Return the [X, Y] coordinate for the center point of the cell that contains the specified text.  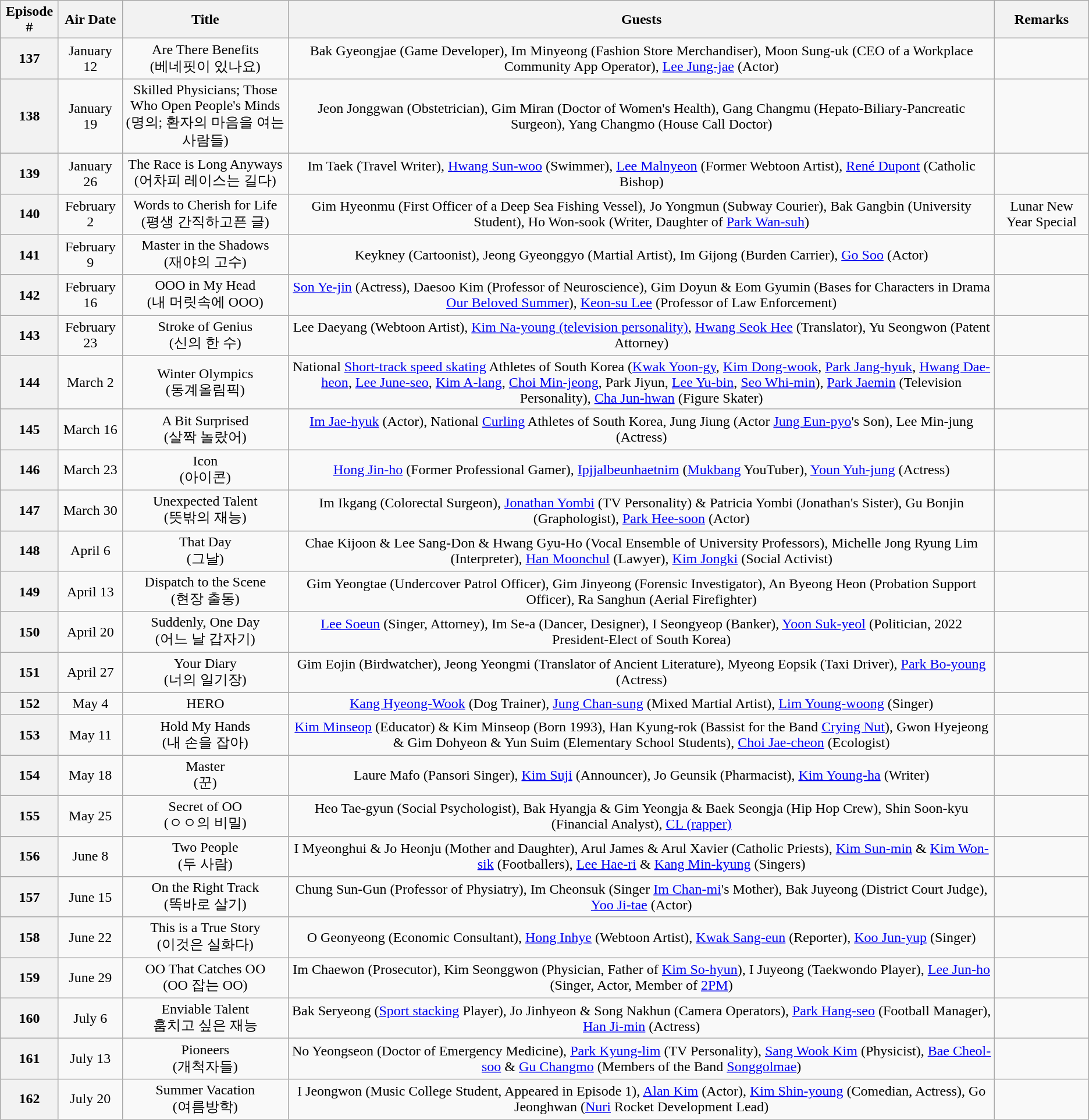
February 9 [90, 255]
141 [30, 255]
150 [30, 632]
158 [30, 937]
January 26 [90, 173]
The Race is Long Anyways(어차피 레이스는 길다) [205, 173]
March 2 [90, 382]
Two People(두 사람) [205, 856]
159 [30, 978]
144 [30, 382]
Are There Benefits(베네핏이 있나요) [205, 59]
145 [30, 429]
This is a True Story(이것은 실화다) [205, 937]
May 4 [90, 703]
May 25 [90, 816]
137 [30, 59]
146 [30, 470]
July 20 [90, 1099]
Kang Hyeong-Wook (Dog Trainer), Jung Chan-sung (Mixed Martial Artist), Lim Young-woong (Singer) [641, 703]
Heo Tae-gyun (Social Psychologist), Bak Hyangja & Gim Yeongja & Baek Seongja (Hip Hop Crew), Shin Soon-kyu (Financial Analyst), CL (rapper) [641, 816]
Hold My Hands(내 손을 잡아) [205, 735]
Unexpected Talent(뜻밖의 재능) [205, 510]
148 [30, 551]
Hong Jin-ho (Former Professional Gamer), Ipjjalbeunhaetnim (Mukbang YouTuber), Youn Yuh-jung (Actress) [641, 470]
Episode # [30, 20]
OOO in My Head(내 머릿속에 OOO) [205, 295]
153 [30, 735]
152 [30, 703]
Icon(아이콘) [205, 470]
April 27 [90, 673]
140 [30, 214]
Lunar New Year Special [1041, 214]
Bak Seryeong (Sport stacking Player), Jo Jinhyeon & Song Nakhun (Camera Operators), Park Hang-seo (Football Manager), Han Ji-min (Actress) [641, 1018]
157 [30, 897]
Lee Daeyang (Webtoon Artist), Kim Na-young (television personality), Hwang Seok Hee (Translator), Yu Seongwon (Patent Attorney) [641, 336]
Im Ikgang (Colorectal Surgeon), Jonathan Yombi (TV Personality) & Patricia Yombi (Jonathan's Sister), Gu Bonjin (Graphologist), Park Hee-soon (Actor) [641, 510]
July 13 [90, 1059]
Words to Cherish for Life(평생 간직하고픈 글) [205, 214]
Gim Eojin (Birdwatcher), Jeong Yeongmi (Translator of Ancient Literature), Myeong Eopsik (Taxi Driver), Park Bo-young (Actress) [641, 673]
Your Diary(너의 일기장) [205, 673]
April 20 [90, 632]
June 15 [90, 897]
Im Chaewon (Prosecutor), Kim Seonggwon (Physician, Father of Kim So-hyun), I Juyeong (Taekwondo Player), Lee Jun-ho (Singer, Actor, Member of 2PM) [641, 978]
Guests [641, 20]
Keykney (Cartoonist), Jeong Gyeonggyo (Martial Artist), Im Gijong (Burden Carrier), Go Soo (Actor) [641, 255]
Air Date [90, 20]
May 11 [90, 735]
April 13 [90, 592]
142 [30, 295]
Im Jae-hyuk (Actor), National Curling Athletes of South Korea, Jung Jiung (Actor Jung Eun-pyo's Son), Lee Min-jung (Actress) [641, 429]
June 29 [90, 978]
154 [30, 776]
June 8 [90, 856]
161 [30, 1059]
July 6 [90, 1018]
Master in the Shadows(재야의 고수) [205, 255]
Pioneers(개척자들) [205, 1059]
Im Taek (Travel Writer), Hwang Sun-woo (Swimmer), Lee Malnyeon (Former Webtoon Artist), René Dupont (Catholic Bishop) [641, 173]
149 [30, 592]
Master(꾼) [205, 776]
HERO [205, 703]
May 18 [90, 776]
June 22 [90, 937]
OO That Catches OO(OO 잡는 OO) [205, 978]
143 [30, 336]
On the Right Track(똑바로 살기) [205, 897]
Dispatch to the Scene(현장 출동) [205, 592]
Lee Soeun (Singer, Attorney), Im Se-a (Dancer, Designer), I Seongyeop (Banker), Yoon Suk-yeol (Politician, 2022 President-Elect of South Korea) [641, 632]
Remarks [1041, 20]
Summer Vacation(여름방학) [205, 1099]
O Geonyeong (Economic Consultant), Hong Inhye (Webtoon Artist), Kwak Sang-eun (Reporter), Koo Jun-yup (Singer) [641, 937]
February 23 [90, 336]
March 23 [90, 470]
Stroke of Genius(신의 한 수) [205, 336]
February 2 [90, 214]
Enviable Talent훔치고 싶은 재능 [205, 1018]
139 [30, 173]
A Bit Surprised(살짝 놀랐어) [205, 429]
Laure Mafo (Pansori Singer), Kim Suji (Announcer), Jo Geunsik (Pharmacist), Kim Young-ha (Writer) [641, 776]
January 12 [90, 59]
April 6 [90, 551]
Secret of OO(ㅇㅇ의 비밀) [205, 816]
147 [30, 510]
Chung Sun-Gun (Professor of Physiatry), Im Cheonsuk (Singer Im Chan-mi's Mother), Bak Juyeong (District Court Judge), Yoo Ji-tae (Actor) [641, 897]
That Day(그날) [205, 551]
156 [30, 856]
138 [30, 116]
162 [30, 1099]
160 [30, 1018]
155 [30, 816]
January 19 [90, 116]
February 16 [90, 295]
Winter Olympics(동계올림픽) [205, 382]
March 30 [90, 510]
151 [30, 673]
Title [205, 20]
Skilled Physicians; Those Who Open People's Minds(명의; 환자의 마음을 여는 사람들) [205, 116]
March 16 [90, 429]
Suddenly, One Day(어느 날 갑자기) [205, 632]
